For the text-containing cell, return its midpoint in (X, Y) coordinate format. 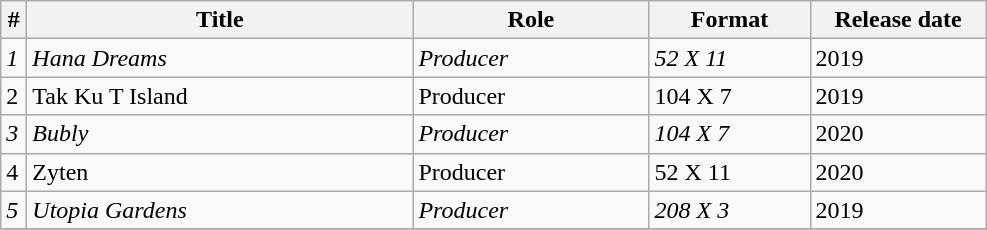
208 X 3 (730, 210)
Zyten (220, 172)
4 (14, 172)
Title (220, 20)
5 (14, 210)
1 (14, 58)
2 (14, 96)
Format (730, 20)
Bubly (220, 134)
Hana Dreams (220, 58)
# (14, 20)
3 (14, 134)
Tak Ku T Island (220, 96)
Release date (898, 20)
Role (531, 20)
Utopia Gardens (220, 210)
